Provide the [x, y] coordinate of the cell's center where the given text is located.  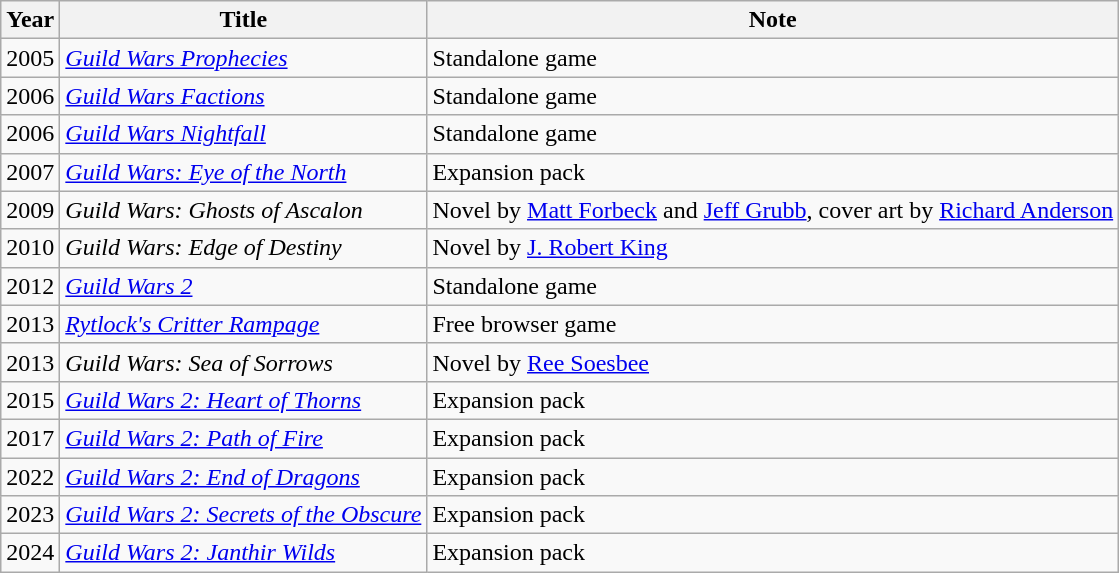
2024 [30, 553]
Guild Wars 2: Janthir Wilds [244, 553]
2023 [30, 515]
Guild Wars 2: Heart of Thorns [244, 400]
Guild Wars: Sea of Sorrows [244, 362]
2012 [30, 286]
Free browser game [773, 324]
Novel by Ree Soesbee [773, 362]
Guild Wars 2: Path of Fire [244, 438]
Guild Wars: Ghosts of Ascalon [244, 210]
Guild Wars 2: End of Dragons [244, 477]
Guild Wars Prophecies [244, 58]
Rytlock's Critter Rampage [244, 324]
Guild Wars 2: Secrets of the Obscure [244, 515]
Guild Wars 2 [244, 286]
Guild Wars: Edge of Destiny [244, 248]
2022 [30, 477]
Year [30, 20]
2007 [30, 172]
2005 [30, 58]
Title [244, 20]
2017 [30, 438]
Note [773, 20]
2010 [30, 248]
Guild Wars Factions [244, 96]
Novel by J. Robert King [773, 248]
2015 [30, 400]
Guild Wars Nightfall [244, 134]
Guild Wars: Eye of the North [244, 172]
2009 [30, 210]
Novel by Matt Forbeck and Jeff Grubb, cover art by Richard Anderson [773, 210]
